Determine the (X, Y) coordinate at the center of the cell enclosing the given text.  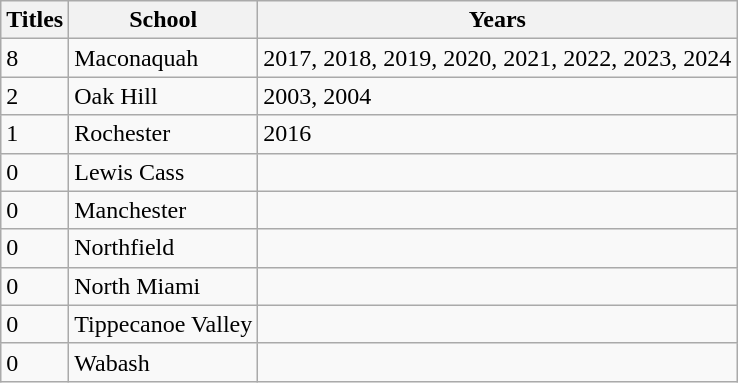
Manchester (164, 210)
Titles (35, 20)
North Miami (164, 286)
2 (35, 96)
Rochester (164, 134)
School (164, 20)
1 (35, 134)
Lewis Cass (164, 172)
Years (498, 20)
Tippecanoe Valley (164, 324)
2003, 2004 (498, 96)
Maconaquah (164, 58)
8 (35, 58)
Wabash (164, 362)
2017, 2018, 2019, 2020, 2021, 2022, 2023, 2024 (498, 58)
2016 (498, 134)
Oak Hill (164, 96)
Northfield (164, 248)
